Output the [x, y] coordinate of the center of the cell containing the given text.  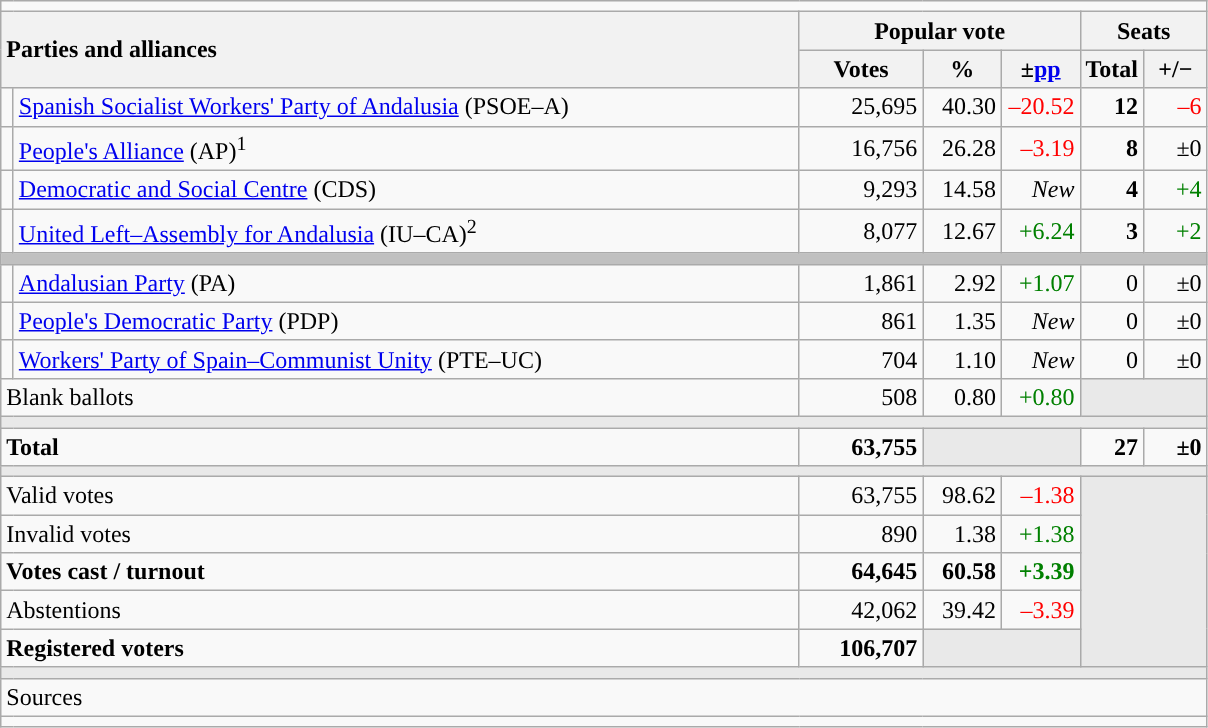
1.38 [962, 534]
Seats [1144, 31]
–3.39 [1040, 610]
+6.24 [1040, 232]
60.58 [962, 572]
8,077 [861, 232]
2.92 [962, 283]
12 [1112, 107]
4 [1112, 190]
Democratic and Social Centre (CDS) [406, 190]
14.58 [962, 190]
People's Democratic Party (PDP) [406, 321]
12.67 [962, 232]
890 [861, 534]
–6 [1176, 107]
±pp [1040, 69]
Votes [861, 69]
People's Alliance (AP)1 [406, 148]
–1.38 [1040, 496]
+2 [1176, 232]
Invalid votes [400, 534]
Blank ballots [400, 397]
64,645 [861, 572]
9,293 [861, 190]
–3.19 [1040, 148]
+1.38 [1040, 534]
861 [861, 321]
1.10 [962, 359]
United Left–Assembly for Andalusia (IU–CA)2 [406, 232]
+4 [1176, 190]
3 [1112, 232]
+0.80 [1040, 397]
+3.39 [1040, 572]
Abstentions [400, 610]
Workers' Party of Spain–Communist Unity (PTE–UC) [406, 359]
+/− [1176, 69]
1,861 [861, 283]
16,756 [861, 148]
–20.52 [1040, 107]
Andalusian Party (PA) [406, 283]
1.35 [962, 321]
Sources [604, 697]
Votes cast / turnout [400, 572]
26.28 [962, 148]
39.42 [962, 610]
Registered voters [400, 648]
+1.07 [1040, 283]
40.30 [962, 107]
8 [1112, 148]
Popular vote [940, 31]
Spanish Socialist Workers' Party of Andalusia (PSOE–A) [406, 107]
508 [861, 397]
% [962, 69]
25,695 [861, 107]
Parties and alliances [400, 50]
0.80 [962, 397]
106,707 [861, 648]
Valid votes [400, 496]
27 [1112, 447]
704 [861, 359]
98.62 [962, 496]
42,062 [861, 610]
